Find where the given text appears and provide that cell's center as (x, y) coordinate. 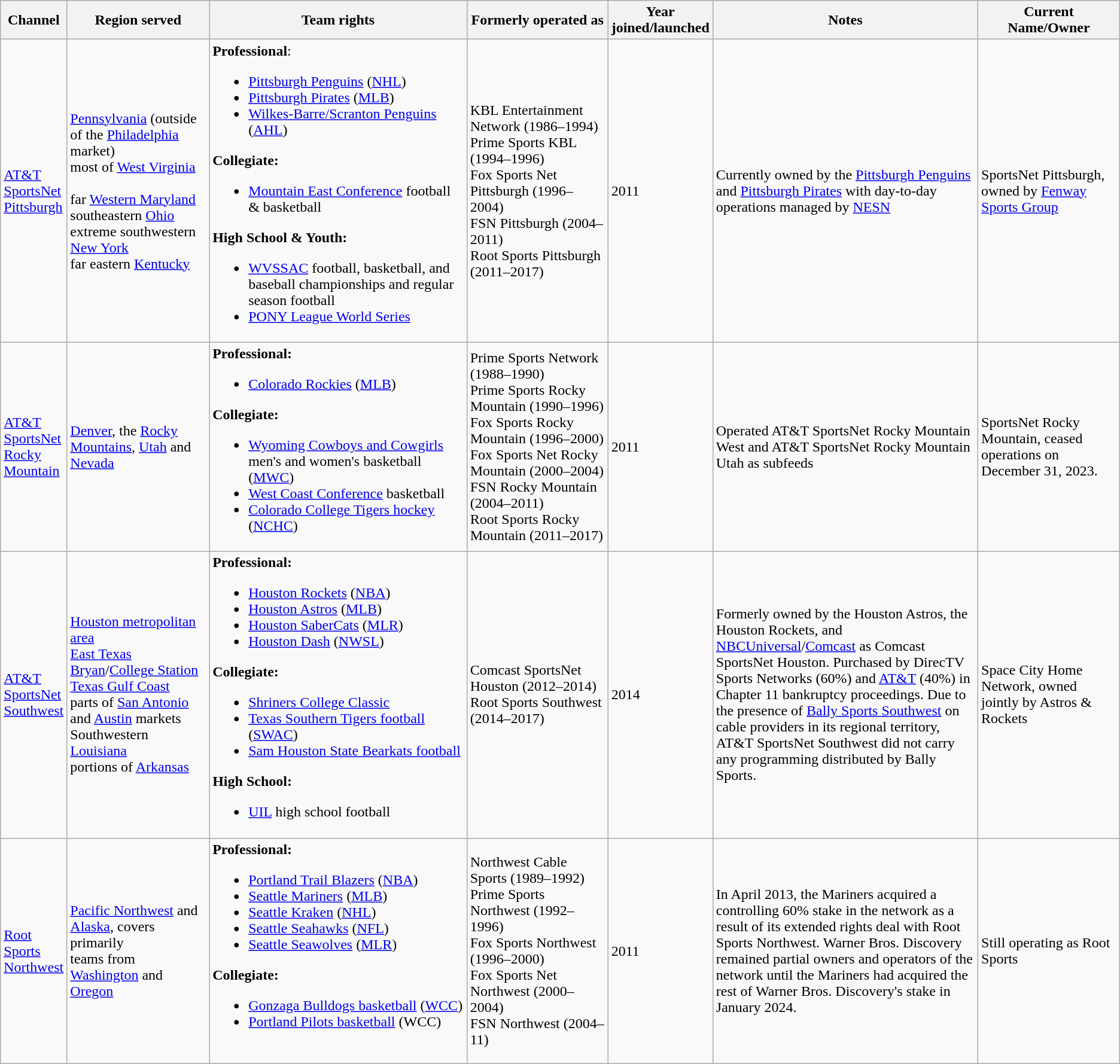
Space City Home Network, owned jointly by Astros & Rockets (1049, 695)
2014 (661, 695)
Current Name/Owner (1049, 20)
Pacific Northwest and Alaska, covers primarilyteams from Washington and Oregon (138, 951)
AT&T SportsNet Pittsburgh (34, 191)
Root Sports Northwest (34, 951)
SportsNet Pittsburgh, owned by Fenway Sports Group (1049, 191)
Region served (138, 20)
Year joined/launched (661, 20)
Still operating as Root Sports (1049, 951)
AT&T SportsNet Rocky Mountain (34, 447)
Operated AT&T SportsNet Rocky Mountain West and AT&T SportsNet Rocky Mountain Utah as subfeeds (845, 447)
AT&T SportsNet Southwest (34, 695)
Denver, the Rocky Mountains, Utah and Nevada (138, 447)
Team rights (338, 20)
Formerly operated as (537, 20)
Notes (845, 20)
Channel (34, 20)
SportsNet Rocky Mountain, ceased operations on December 31, 2023. (1049, 447)
Currently owned by the Pittsburgh Penguins and Pittsburgh Pirates with day-to-day operations managed by NESN (845, 191)
Comcast SportsNet Houston (2012–2014)Root Sports Southwest (2014–2017) (537, 695)
